For the text-containing cell, return its midpoint in [x, y] coordinate format. 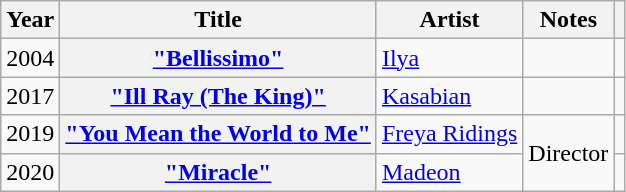
2020 [30, 172]
Freya Ridings [449, 134]
Notes [568, 20]
"Ill Ray (The King)" [218, 96]
"You Mean the World to Me" [218, 134]
Madeon [449, 172]
Title [218, 20]
"Bellissimo" [218, 58]
"Miracle" [218, 172]
2004 [30, 58]
Director [568, 153]
Kasabian [449, 96]
2017 [30, 96]
Ilya [449, 58]
Year [30, 20]
2019 [30, 134]
Artist [449, 20]
